Scan for the cell matching the given text and deliver its [X, Y] coordinate at center. 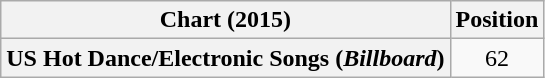
US Hot Dance/Electronic Songs (Billboard) [226, 58]
62 [497, 58]
Position [497, 20]
Chart (2015) [226, 20]
